Identify which cell holds the provided text, then report its [X, Y] central coordinate. 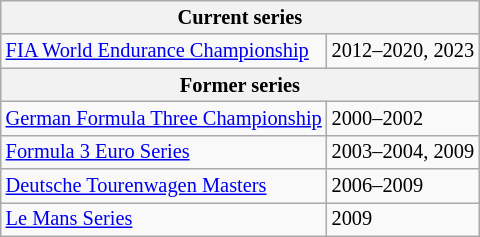
Formula 3 Euro Series [164, 152]
Deutsche Tourenwagen Masters [164, 186]
2003–2004, 2009 [403, 152]
Former series [240, 85]
German Formula Three Championship [164, 118]
Le Mans Series [164, 219]
2006–2009 [403, 186]
FIA World Endurance Championship [164, 51]
2012–2020, 2023 [403, 51]
2000–2002 [403, 118]
Current series [240, 17]
2009 [403, 219]
